Output the (X, Y) coordinate of the center of the cell containing the given text.  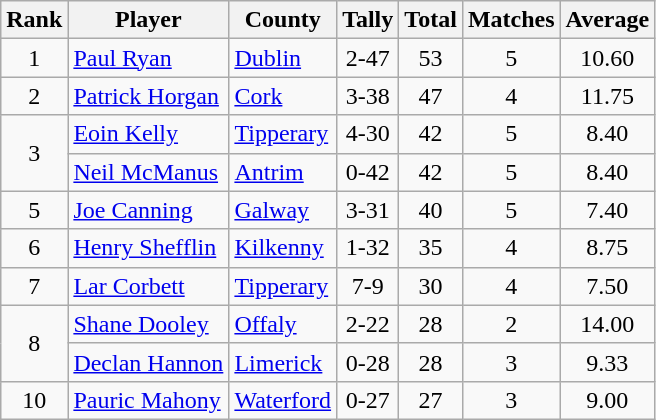
Average (608, 20)
35 (431, 248)
Neil McManus (148, 172)
Henry Shefflin (148, 248)
30 (431, 286)
11.75 (608, 96)
7 (34, 286)
County (283, 20)
7.40 (608, 210)
Antrim (283, 172)
Matches (511, 20)
Rank (34, 20)
2-47 (368, 58)
0-42 (368, 172)
Limerick (283, 362)
4-30 (368, 134)
Shane Dooley (148, 324)
3-31 (368, 210)
9.00 (608, 400)
47 (431, 96)
Pauric Mahony (148, 400)
1 (34, 58)
8 (34, 343)
Kilkenny (283, 248)
Player (148, 20)
Joe Canning (148, 210)
Tally (368, 20)
Dublin (283, 58)
Eoin Kelly (148, 134)
0-27 (368, 400)
10.60 (608, 58)
0-28 (368, 362)
3-38 (368, 96)
1-32 (368, 248)
Declan Hannon (148, 362)
7.50 (608, 286)
10 (34, 400)
Total (431, 20)
8.75 (608, 248)
6 (34, 248)
Cork (283, 96)
7-9 (368, 286)
Waterford (283, 400)
2-22 (368, 324)
Offaly (283, 324)
Galway (283, 210)
Lar Corbett (148, 286)
Patrick Horgan (148, 96)
14.00 (608, 324)
9.33 (608, 362)
Paul Ryan (148, 58)
53 (431, 58)
27 (431, 400)
40 (431, 210)
